Extract the (X, Y) coordinate from the center of the cell holding the provided text.  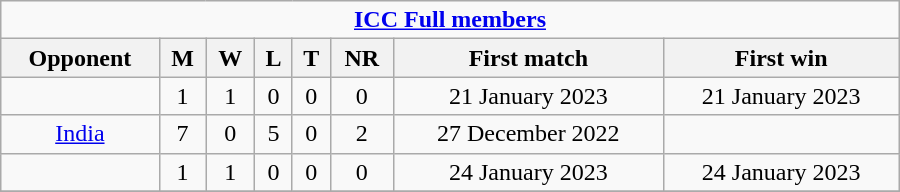
T (311, 58)
5 (274, 134)
First match (528, 58)
M (182, 58)
ICC Full members (450, 20)
27 December 2022 (528, 134)
7 (182, 134)
W (230, 58)
Opponent (80, 58)
2 (362, 134)
NR (362, 58)
L (274, 58)
First win (781, 58)
India (80, 134)
